Scan for the cell matching the given text and deliver its (x, y) coordinate at center. 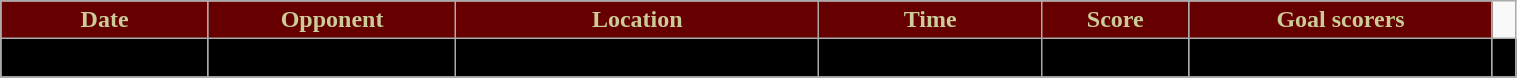
Score (1115, 20)
Location (638, 20)
09/25/11 (105, 58)
3:00 p.m. (930, 58)
Time (930, 20)
vs. McGill (332, 58)
Opponent (332, 20)
Providence, R.I. (638, 58)
Goal scorers (1340, 20)
Date (105, 20)
